Scan for the cell matching the given text and deliver its [x, y] coordinate at center. 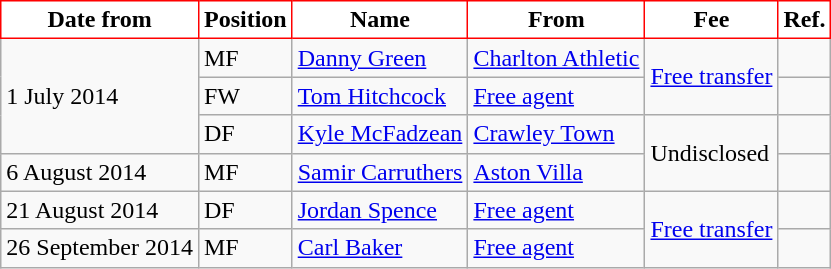
Jordan Spence [380, 210]
Position [245, 20]
21 August 2014 [100, 210]
1 July 2014 [100, 96]
6 August 2014 [100, 172]
26 September 2014 [100, 248]
Samir Carruthers [380, 172]
Crawley Town [556, 134]
Kyle McFadzean [380, 134]
Carl Baker [380, 248]
Tom Hitchcock [380, 96]
Ref. [804, 20]
From [556, 20]
Danny Green [380, 58]
Aston Villa [556, 172]
Name [380, 20]
Fee [712, 20]
Date from [100, 20]
Undisclosed [712, 153]
Charlton Athletic [556, 58]
FW [245, 96]
